Return (X, Y) of the center of cell containing provided text 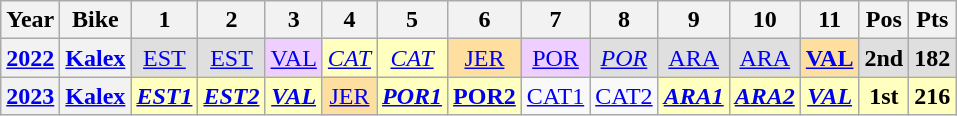
2022 (30, 58)
3 (294, 20)
4 (349, 20)
7 (555, 20)
Pts (932, 20)
9 (694, 20)
ARA2 (764, 96)
ARA1 (694, 96)
2023 (30, 96)
Bike (96, 20)
6 (485, 20)
EST2 (232, 96)
182 (932, 58)
1st (884, 96)
216 (932, 96)
5 (412, 20)
POR2 (485, 96)
2nd (884, 58)
EST1 (164, 96)
CAT1 (555, 96)
Pos (884, 20)
10 (764, 20)
2 (232, 20)
11 (830, 20)
1 (164, 20)
8 (624, 20)
CAT2 (624, 96)
Year (30, 20)
POR1 (412, 96)
